Search for the cell housing the specified text and yield its [x, y] center coordinate. 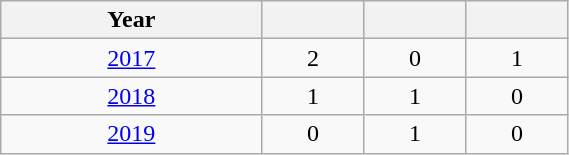
2018 [132, 96]
2019 [132, 134]
2017 [132, 58]
2 [313, 58]
Year [132, 20]
